Provide the [x, y] coordinate of the cell's center where the given text is located.  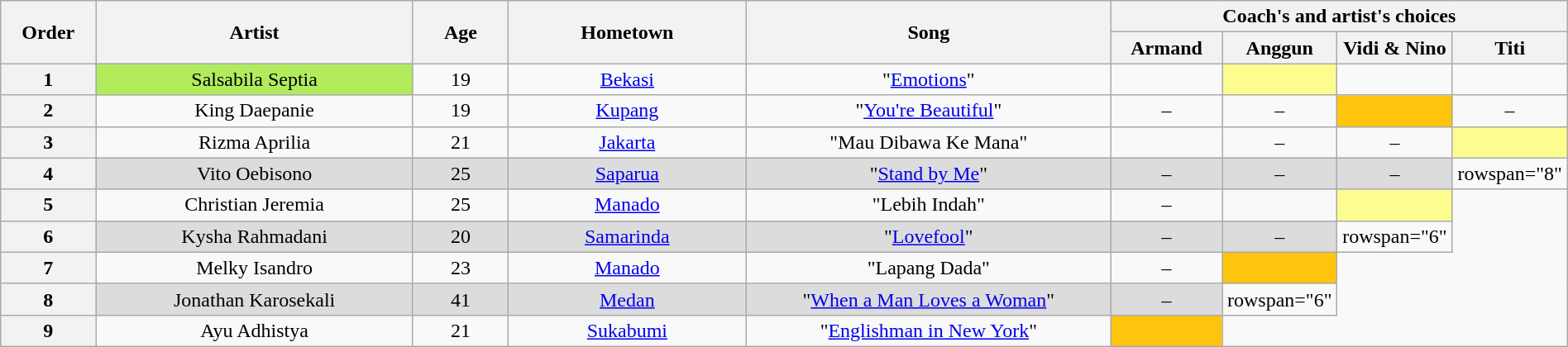
Armand [1166, 48]
rowspan="8" [1510, 173]
"Stand by Me" [928, 173]
Melky Isandro [255, 268]
"Englishman in New York" [928, 330]
7 [48, 268]
Kysha Rahmadani [255, 236]
Anggun [1280, 48]
Sukabumi [627, 330]
Kupang [627, 111]
Ayu Adhistya [255, 330]
Salsabila Septia [255, 79]
23 [460, 268]
Titi [1510, 48]
"You're Beautiful" [928, 111]
3 [48, 142]
Samarinda [627, 236]
Order [48, 32]
"Lapang Dada" [928, 268]
5 [48, 205]
Artist [255, 32]
Age [460, 32]
King Daepanie [255, 111]
Jakarta [627, 142]
Bekasi [627, 79]
4 [48, 173]
Saparua [627, 173]
8 [48, 299]
Vidi & Nino [1394, 48]
"Mau Dibawa Ke Mana" [928, 142]
Hometown [627, 32]
20 [460, 236]
Song [928, 32]
Vito Oebisono [255, 173]
41 [460, 299]
Christian Jeremia [255, 205]
9 [48, 330]
Rizma Aprilia [255, 142]
Jonathan Karosekali [255, 299]
"Emotions" [928, 79]
Medan [627, 299]
1 [48, 79]
"Lebih Indah" [928, 205]
6 [48, 236]
2 [48, 111]
"Lovefool" [928, 236]
"When a Man Loves a Woman" [928, 299]
Coach's and artist's choices [1339, 17]
